Extract the [x, y] coordinate from the center of the cell holding the provided text.  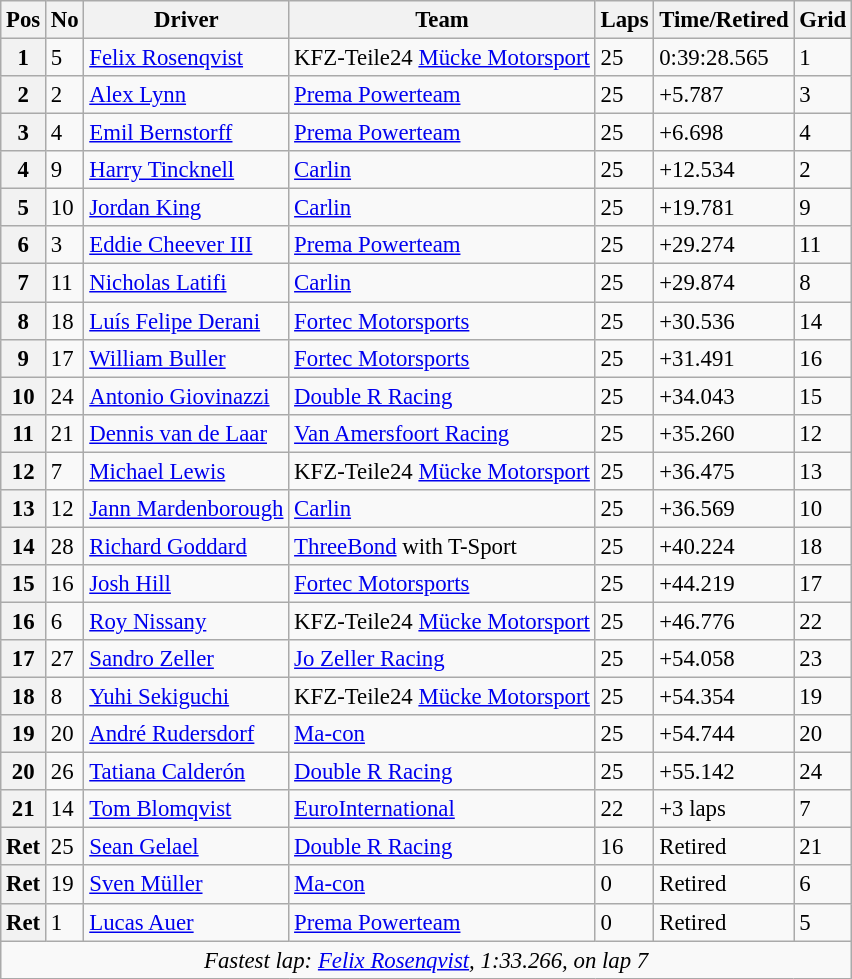
Dennis van de Laar [186, 433]
+6.698 [724, 133]
Pos [24, 20]
Yuhi Sekiguchi [186, 697]
Van Amersfoort Racing [442, 433]
Laps [624, 20]
William Buller [186, 358]
Roy Nissany [186, 621]
+54.058 [724, 659]
+29.874 [724, 283]
No [65, 20]
ThreeBond with T-Sport [442, 546]
27 [65, 659]
+30.536 [724, 321]
Jo Zeller Racing [442, 659]
+5.787 [724, 95]
Richard Goddard [186, 546]
0:39:28.565 [724, 58]
+36.569 [724, 509]
Time/Retired [724, 20]
+54.354 [724, 697]
André Rudersdorf [186, 734]
+12.534 [724, 170]
26 [65, 772]
Alex Lynn [186, 95]
+35.260 [724, 433]
Fastest lap: Felix Rosenqvist, 1:33.266, on lap 7 [426, 960]
+29.274 [724, 245]
Sean Gelael [186, 847]
Sven Müller [186, 885]
Nicholas Latifi [186, 283]
Michael Lewis [186, 471]
Luís Felipe Derani [186, 321]
23 [822, 659]
+44.219 [724, 584]
Jann Mardenborough [186, 509]
+19.781 [724, 208]
Jordan King [186, 208]
Team [442, 20]
+36.475 [724, 471]
+46.776 [724, 621]
Lucas Auer [186, 922]
EuroInternational [442, 809]
Eddie Cheever III [186, 245]
Antonio Giovinazzi [186, 396]
Josh Hill [186, 584]
Grid [822, 20]
Tom Blomqvist [186, 809]
Emil Bernstorff [186, 133]
+31.491 [724, 358]
Driver [186, 20]
+55.142 [724, 772]
+54.744 [724, 734]
Tatiana Calderón [186, 772]
Sandro Zeller [186, 659]
Felix Rosenqvist [186, 58]
+3 laps [724, 809]
28 [65, 546]
+40.224 [724, 546]
+34.043 [724, 396]
Harry Tincknell [186, 170]
